Provide the (X, Y) coordinate of the cell's center where the given text is located.  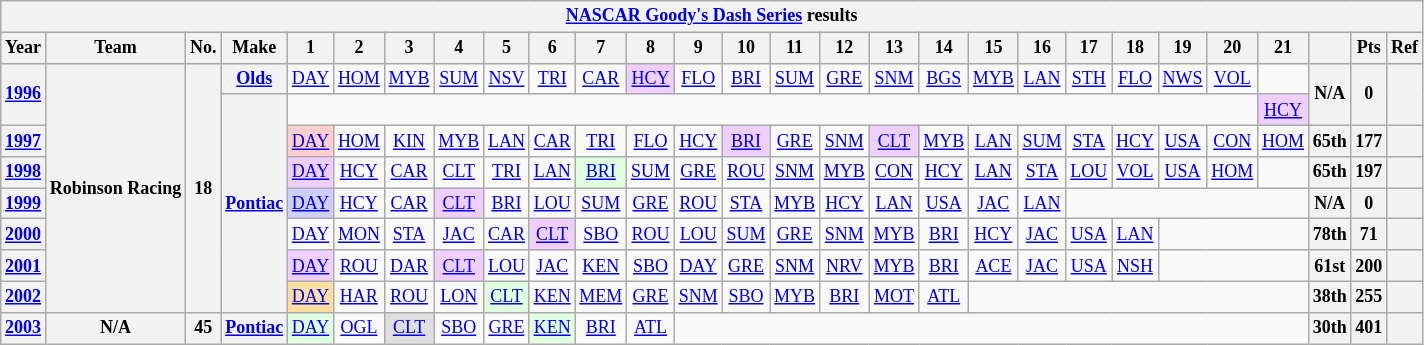
NWS (1182, 78)
STH (1089, 78)
45 (204, 328)
2000 (24, 234)
13 (894, 48)
30th (1330, 328)
BGS (944, 78)
5 (507, 48)
1998 (24, 172)
61st (1330, 266)
4 (459, 48)
KIN (409, 140)
HAR (360, 296)
16 (1042, 48)
12 (844, 48)
Robinson Racing (115, 188)
Pts (1369, 48)
ACE (994, 266)
MON (360, 234)
NRV (844, 266)
1 (311, 48)
MOT (894, 296)
1997 (24, 140)
20 (1232, 48)
17 (1089, 48)
MEM (601, 296)
2 (360, 48)
Ref (1405, 48)
3 (409, 48)
1999 (24, 204)
2001 (24, 266)
78th (1330, 234)
177 (1369, 140)
200 (1369, 266)
8 (651, 48)
11 (795, 48)
71 (1369, 234)
DAR (409, 266)
255 (1369, 296)
38th (1330, 296)
2003 (24, 328)
6 (552, 48)
NSH (1136, 266)
7 (601, 48)
1996 (24, 94)
Make (254, 48)
NSV (507, 78)
Olds (254, 78)
15 (994, 48)
No. (204, 48)
Year (24, 48)
19 (1182, 48)
21 (1284, 48)
9 (698, 48)
2002 (24, 296)
14 (944, 48)
LON (459, 296)
10 (746, 48)
Team (115, 48)
NASCAR Goody's Dash Series results (712, 16)
197 (1369, 172)
401 (1369, 328)
OGL (360, 328)
